Locate the cell with the specified text and output its (x, y) center coordinate. 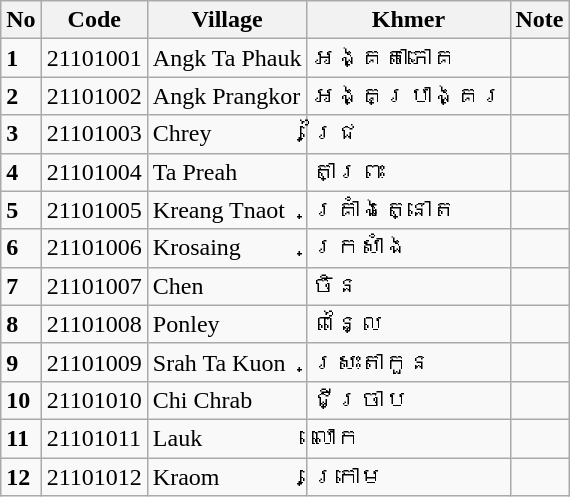
3 (21, 134)
Krosaing (227, 248)
9 (21, 362)
ក្រោម (408, 477)
21101011 (94, 438)
21101010 (94, 400)
7 (21, 286)
5 (21, 210)
Angk Ta Phauk (227, 58)
10 (21, 400)
21101001 (94, 58)
21101003 (94, 134)
Lauk (227, 438)
ស្រះតាកួន (408, 362)
21101009 (94, 362)
Note (540, 20)
1 (21, 58)
21101005 (94, 210)
អង្គតាភោគ (408, 58)
8 (21, 324)
21101007 (94, 286)
Chen (227, 286)
21101004 (94, 172)
21101008 (94, 324)
6 (21, 248)
តាព្រះ (408, 172)
ជ្រៃ (408, 134)
Angk Prangkor (227, 96)
21101006 (94, 248)
Kreang Tnaot (227, 210)
ពន្លៃ (408, 324)
Srah Ta Kuon (227, 362)
Ta Preah (227, 172)
11 (21, 438)
Chi Chrab (227, 400)
Village (227, 20)
Chrey (227, 134)
21101012 (94, 477)
4 (21, 172)
Code (94, 20)
21101002 (94, 96)
No (21, 20)
Ponley (227, 324)
អង្គប្រាង្គរ (408, 96)
12 (21, 477)
2 (21, 96)
លោក (408, 438)
ក្រសាំង (408, 248)
ចិន (408, 286)
Kraom (227, 477)
ជីច្រាប (408, 400)
គ្រាំងត្នោត (408, 210)
Khmer (408, 20)
